Scan for the cell matching the given text and deliver its (X, Y) coordinate at center. 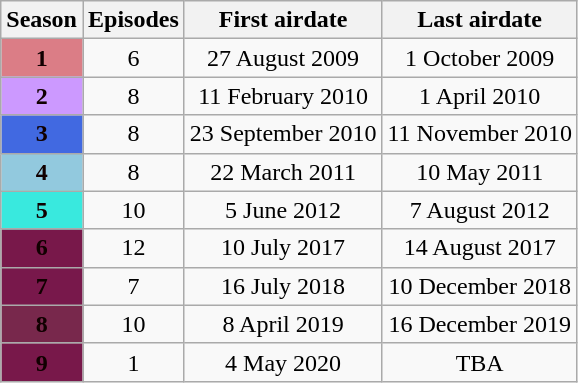
12 (133, 248)
Season (42, 20)
7 August 2012 (480, 210)
5 (42, 210)
First airdate (283, 20)
10 December 2018 (480, 286)
9 (42, 362)
4 May 2020 (283, 362)
1 April 2010 (480, 96)
14 August 2017 (480, 248)
5 June 2012 (283, 210)
3 (42, 134)
23 September 2010 (283, 134)
8 April 2019 (283, 324)
4 (42, 172)
Last airdate (480, 20)
10 May 2011 (480, 172)
27 August 2009 (283, 58)
10 July 2017 (283, 248)
11 November 2010 (480, 134)
1 October 2009 (480, 58)
TBA (480, 362)
Episodes (133, 20)
2 (42, 96)
16 July 2018 (283, 286)
16 December 2019 (480, 324)
22 March 2011 (283, 172)
11 February 2010 (283, 96)
